Output the [x, y] coordinate of the center of the cell containing the given text.  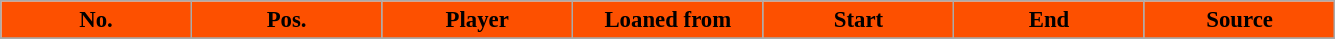
Pos. [286, 20]
No. [96, 20]
Player [478, 20]
Loaned from [668, 20]
Start [858, 20]
End [1050, 20]
Source [1240, 20]
